Locate the cell with the specified text and output its [X, Y] center coordinate. 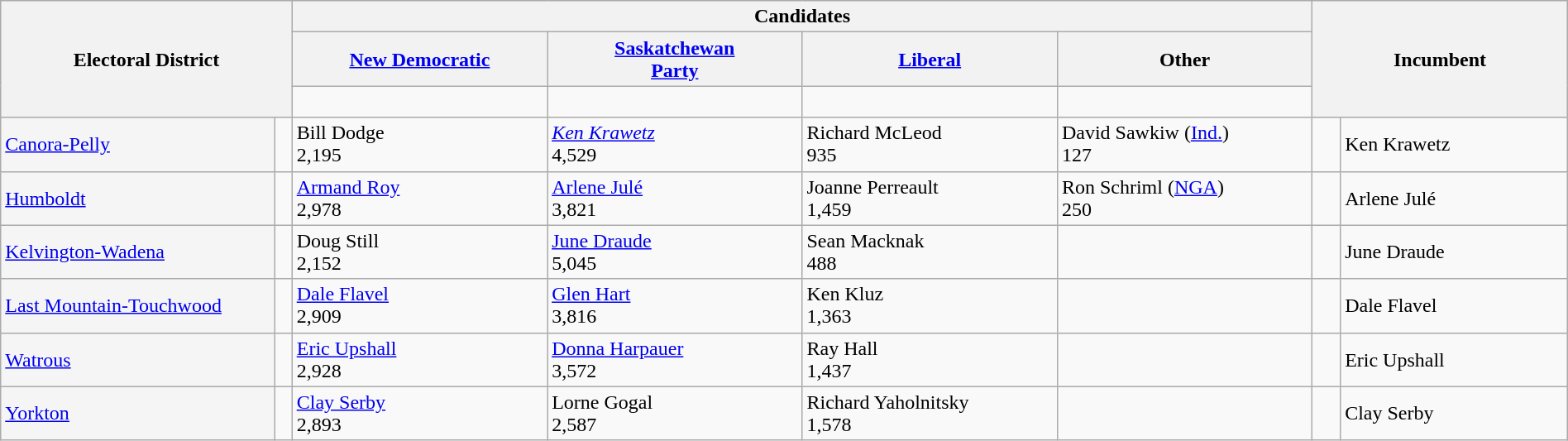
Sean Macknak488 [930, 252]
Ken Kluz1,363 [930, 306]
Kelvington-Wadena [138, 252]
Candidates [802, 17]
Dale Flavel2,909 [419, 306]
Other [1184, 60]
Clay Serby [1454, 414]
Richard Yaholnitsky1,578 [930, 414]
Yorkton [138, 414]
Incumbent [1440, 60]
Last Mountain-Touchwood [138, 306]
Lorne Gogal 2,587 [675, 414]
Donna Harpauer3,572 [675, 359]
Doug Still2,152 [419, 252]
Liberal [930, 60]
SaskatchewanParty [675, 60]
Richard McLeod935 [930, 144]
Ken Krawetz4,529 [675, 144]
Armand Roy2,978 [419, 199]
Eric Upshall [1454, 359]
Glen Hart3,816 [675, 306]
Electoral District [146, 60]
Dale Flavel [1454, 306]
Arlene Julé [1454, 199]
Humboldt [138, 199]
Joanne Perreault1,459 [930, 199]
Ron Schriml (NGA)250 [1184, 199]
Watrous [138, 359]
New Democratic [419, 60]
David Sawkiw (Ind.) 127 [1184, 144]
June Draude [1454, 252]
Clay Serby2,893 [419, 414]
Bill Dodge2,195 [419, 144]
Eric Upshall2,928 [419, 359]
Arlene Julé3,821 [675, 199]
Ray Hall1,437 [930, 359]
Canora-Pelly [138, 144]
Ken Krawetz [1454, 144]
June Draude5,045 [675, 252]
